From the cell containing the given text, extract its center point as (X, Y) coordinate. 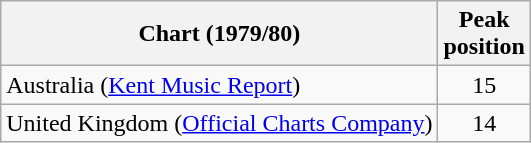
United Kingdom (Official Charts Company) (220, 123)
15 (484, 85)
Chart (1979/80) (220, 34)
14 (484, 123)
Peak position (484, 34)
Australia (Kent Music Report) (220, 85)
